Locate the cell with the specified text and output its (X, Y) center coordinate. 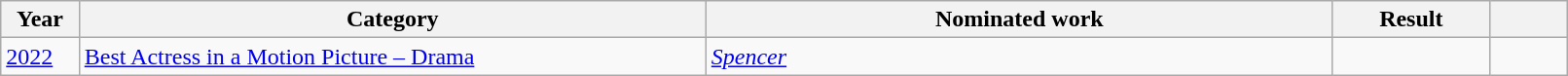
Year (40, 19)
Spencer (1019, 57)
Result (1411, 19)
2022 (40, 57)
Category (392, 19)
Nominated work (1019, 19)
Best Actress in a Motion Picture – Drama (392, 57)
